Search for the cell housing the specified text and yield its [x, y] center coordinate. 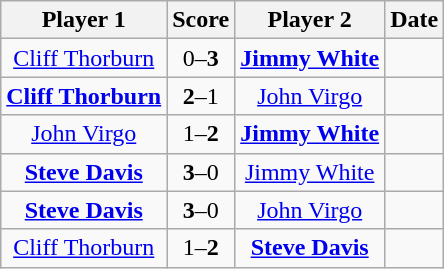
Player 2 [310, 20]
Player 1 [84, 20]
Date [414, 20]
2–1 [201, 96]
Score [201, 20]
0–3 [201, 58]
